For the text-containing cell, return its midpoint in (x, y) coordinate format. 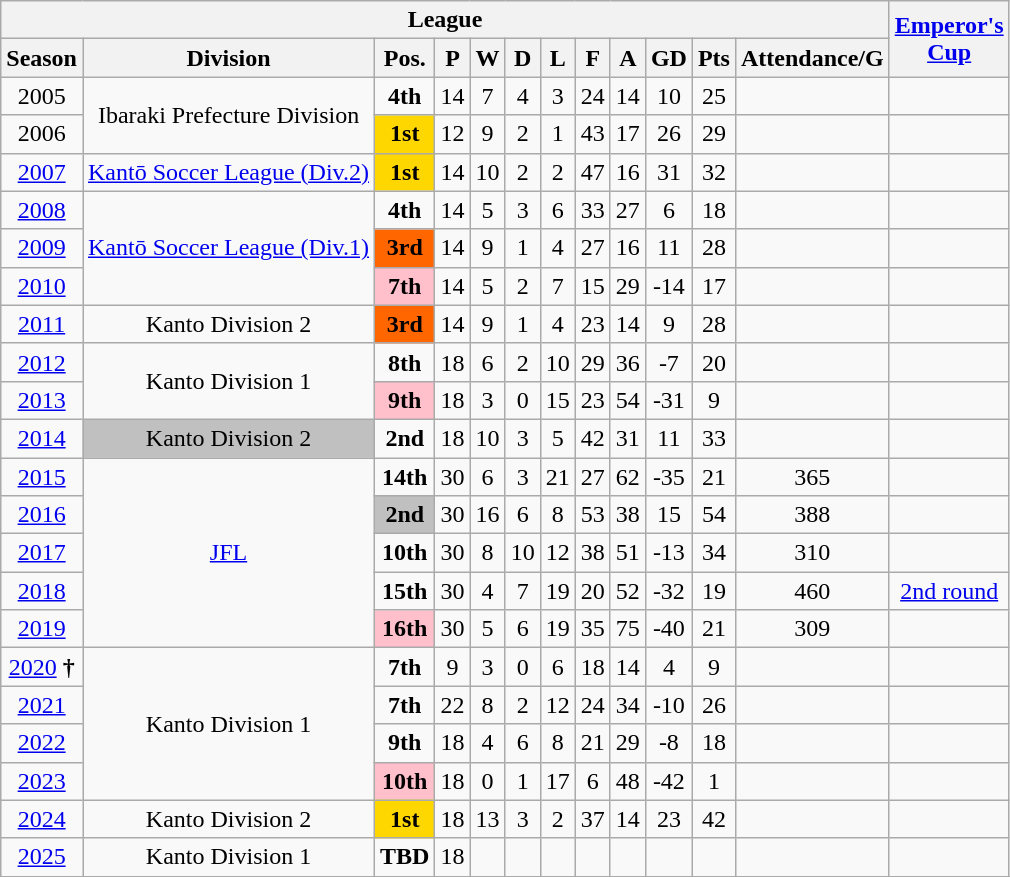
Attendance/G (812, 58)
43 (592, 134)
32 (714, 172)
310 (812, 553)
-7 (668, 362)
47 (592, 172)
2005 (42, 96)
2012 (42, 362)
460 (812, 591)
2006 (42, 134)
53 (592, 515)
2020 † (42, 667)
W (488, 58)
2019 (42, 629)
-10 (668, 705)
Ibaraki Prefecture Division (228, 115)
-42 (668, 781)
Pos. (405, 58)
F (592, 58)
Division (228, 58)
75 (628, 629)
2017 (42, 553)
309 (812, 629)
2018 (42, 591)
62 (628, 477)
-32 (668, 591)
Kantō Soccer League (Div.1) (228, 248)
TBD (405, 857)
-14 (668, 286)
15th (405, 591)
388 (812, 515)
16th (405, 629)
2024 (42, 819)
2011 (42, 324)
League (445, 20)
51 (628, 553)
2009 (42, 248)
14th (405, 477)
22 (452, 705)
365 (812, 477)
36 (628, 362)
2025 (42, 857)
2022 (42, 743)
2015 (42, 477)
GD (668, 58)
2007 (42, 172)
13 (488, 819)
48 (628, 781)
-35 (668, 477)
2023 (42, 781)
P (452, 58)
2021 (42, 705)
2nd round (949, 591)
-40 (668, 629)
L (558, 58)
2013 (42, 400)
-31 (668, 400)
2008 (42, 210)
37 (592, 819)
35 (592, 629)
Kantō Soccer League (Div.2) (228, 172)
2014 (42, 438)
2016 (42, 515)
A (628, 58)
Emperor'sCup (949, 39)
25 (714, 96)
8th (405, 362)
D (522, 58)
2010 (42, 286)
Season (42, 58)
52 (628, 591)
-8 (668, 743)
-13 (668, 553)
JFL (228, 553)
Pts (714, 58)
